Return the (X, Y) coordinate for the center point of the cell that contains the specified text.  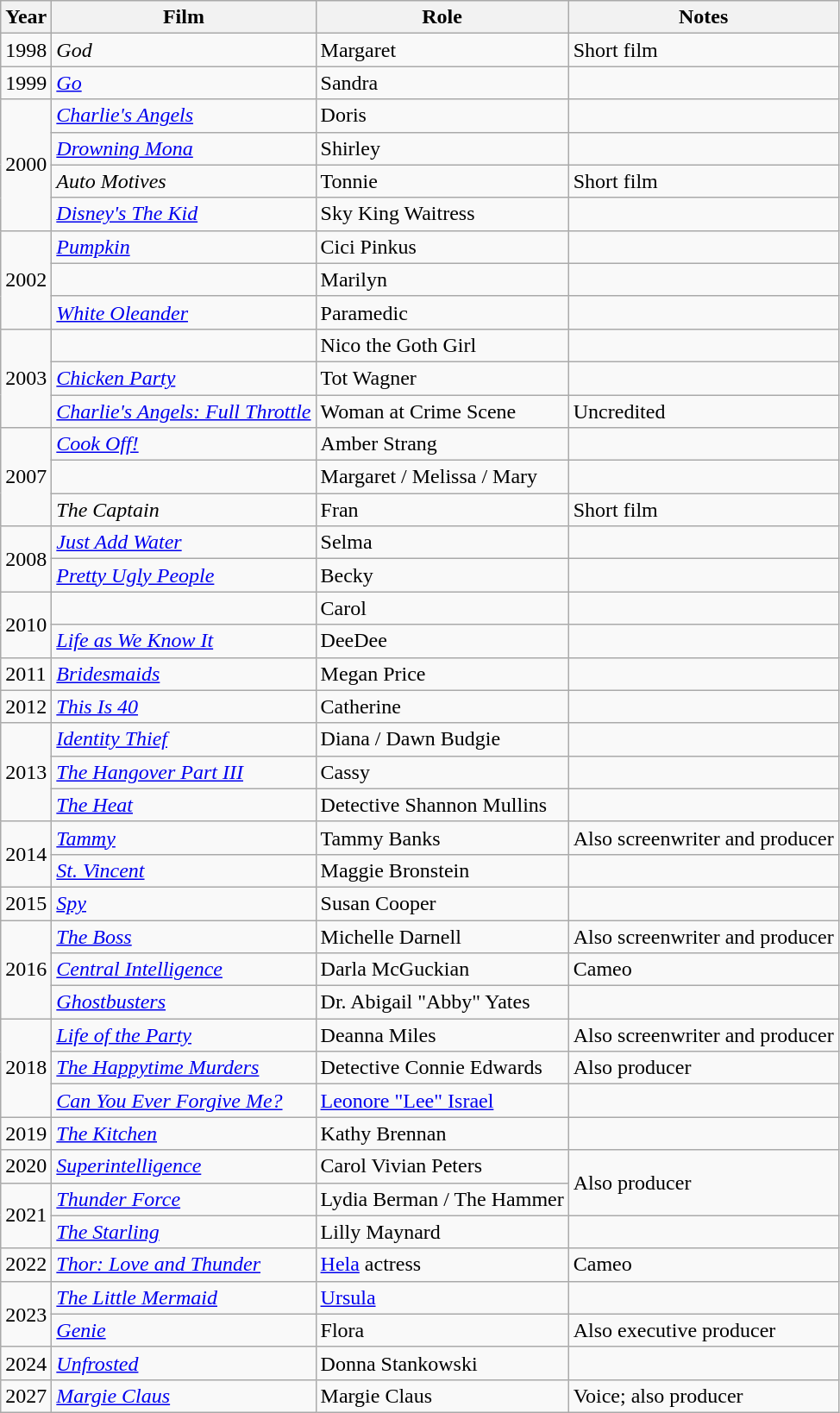
Paramedic (442, 312)
Identity Thief (184, 739)
Drowning Mona (184, 148)
The Heat (184, 805)
Central Intelligence (184, 970)
Deanna Miles (442, 1035)
Film (184, 17)
Margaret (442, 50)
Year (26, 17)
Detective Shannon Mullins (442, 805)
Selma (442, 543)
2024 (26, 1363)
Tammy Banks (442, 838)
The Starling (184, 1232)
2008 (26, 559)
Maggie Bronstein (442, 870)
1999 (26, 83)
Tonnie (442, 181)
The Hangover Part III (184, 772)
Thunder Force (184, 1199)
Carol (442, 608)
Charlie's Angels (184, 116)
Disney's The Kid (184, 214)
Voice; also producer (704, 1396)
Also executive producer (704, 1330)
Amber Strang (442, 444)
Unfrosted (184, 1363)
1998 (26, 50)
God (184, 50)
Marilyn (442, 279)
Ghostbusters (184, 1002)
2011 (26, 674)
Michelle Darnell (442, 936)
Tammy (184, 838)
Kathy Brennan (442, 1134)
Life as We Know It (184, 641)
Thor: Love and Thunder (184, 1265)
2002 (26, 279)
Sky King Waitress (442, 214)
Fran (442, 510)
The Kitchen (184, 1134)
Carol Vivian Peters (442, 1166)
Shirley (442, 148)
2020 (26, 1166)
Darla McGuckian (442, 970)
2021 (26, 1215)
2023 (26, 1314)
Cici Pinkus (442, 247)
Auto Motives (184, 181)
The Captain (184, 510)
Megan Price (442, 674)
2013 (26, 772)
Pumpkin (184, 247)
Sandra (442, 83)
This Is 40 (184, 706)
Nico the Goth Girl (442, 345)
2000 (26, 165)
The Little Mermaid (184, 1297)
2019 (26, 1134)
The Happytime Murders (184, 1068)
Ursula (442, 1297)
2010 (26, 625)
Detective Connie Edwards (442, 1068)
2014 (26, 854)
Uncredited (704, 411)
DeeDee (442, 641)
2012 (26, 706)
Becky (442, 575)
Life of the Party (184, 1035)
Margaret / Melissa / Mary (442, 477)
Superintelligence (184, 1166)
White Oleander (184, 312)
2015 (26, 903)
2007 (26, 477)
Spy (184, 903)
Lilly Maynard (442, 1232)
Diana / Dawn Budgie (442, 739)
Cook Off! (184, 444)
Leonore "Lee" Israel (442, 1101)
Donna Stankowski (442, 1363)
Can You Ever Forgive Me? (184, 1101)
2022 (26, 1265)
Genie (184, 1330)
Woman at Crime Scene (442, 411)
Dr. Abigail "Abby" Yates (442, 1002)
Lydia Berman / The Hammer (442, 1199)
The Boss (184, 936)
Flora (442, 1330)
Notes (704, 17)
2016 (26, 969)
2003 (26, 378)
2018 (26, 1068)
Go (184, 83)
Bridesmaids (184, 674)
St. Vincent (184, 870)
Chicken Party (184, 378)
Pretty Ugly People (184, 575)
Cassy (442, 772)
Just Add Water (184, 543)
Hela actress (442, 1265)
Catherine (442, 706)
2027 (26, 1396)
Susan Cooper (442, 903)
Charlie's Angels: Full Throttle (184, 411)
Tot Wagner (442, 378)
Doris (442, 116)
Role (442, 17)
